Detect which cell encompasses the target text, then output its (x, y) center coordinate. 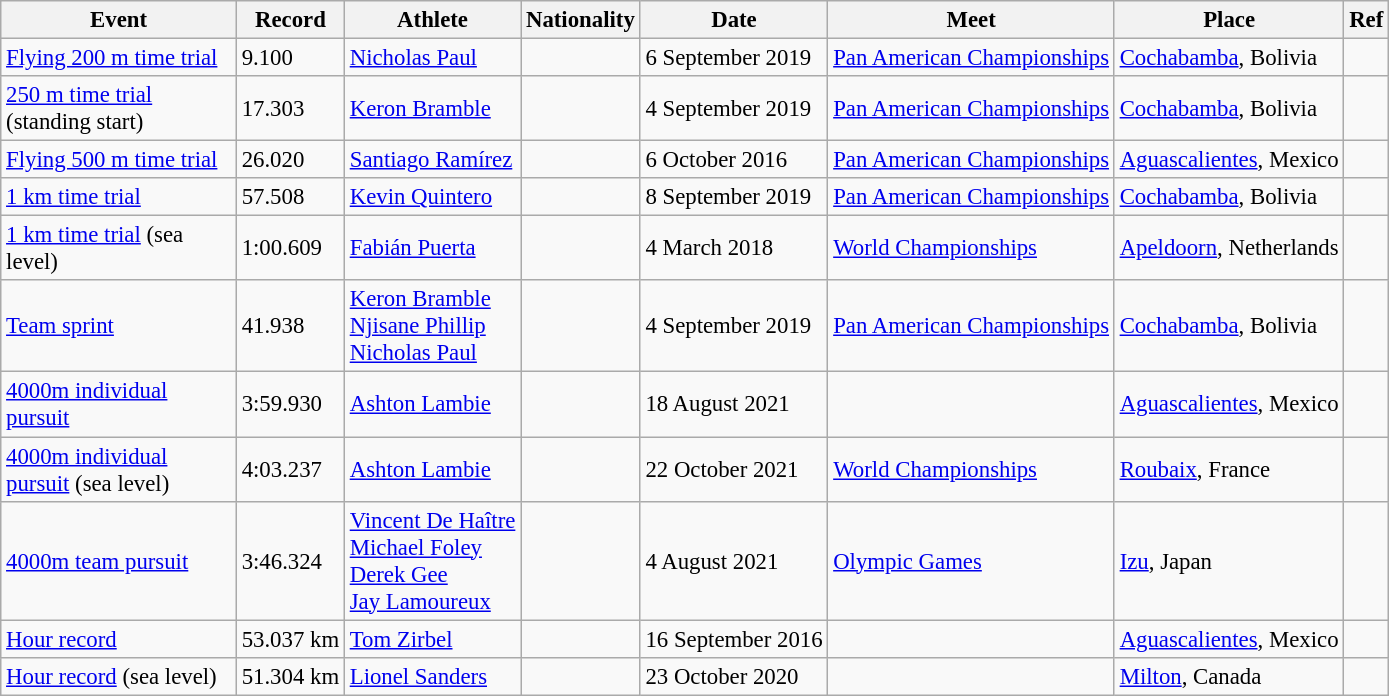
4:03.237 (290, 470)
Event (119, 20)
Team sprint (119, 326)
Keron Bramble (432, 108)
4000m team pursuit (119, 560)
Place (1229, 20)
Lionel Sanders (432, 676)
Meet (971, 20)
Tom Zirbel (432, 639)
41.938 (290, 326)
Kevin Quintero (432, 197)
53.037 km (290, 639)
Flying 500 m time trial (119, 160)
Fabián Puerta (432, 248)
4 March 2018 (734, 248)
17.303 (290, 108)
57.508 (290, 197)
4000m individual pursuit (sea level) (119, 470)
9.100 (290, 58)
23 October 2020 (734, 676)
6 September 2019 (734, 58)
16 September 2016 (734, 639)
Date (734, 20)
Nationality (580, 20)
18 August 2021 (734, 404)
Roubaix, France (1229, 470)
8 September 2019 (734, 197)
Milton, Canada (1229, 676)
Hour record (sea level) (119, 676)
Vincent De HaîtreMichael FoleyDerek GeeJay Lamoureux (432, 560)
6 October 2016 (734, 160)
22 October 2021 (734, 470)
Apeldoorn, Netherlands (1229, 248)
3:46.324 (290, 560)
1 km time trial (119, 197)
4 August 2021 (734, 560)
1:00.609 (290, 248)
Olympic Games (971, 560)
Flying 200 m time trial (119, 58)
1 km time trial (sea level) (119, 248)
250 m time trial (standing start) (119, 108)
Santiago Ramírez (432, 160)
Izu, Japan (1229, 560)
Record (290, 20)
26.020 (290, 160)
3:59.930 (290, 404)
Nicholas Paul (432, 58)
Ref (1366, 20)
51.304 km (290, 676)
Athlete (432, 20)
Keron BrambleNjisane PhillipNicholas Paul (432, 326)
4000m individual pursuit (119, 404)
Hour record (119, 639)
